For the text-containing cell, return its midpoint in [x, y] coordinate format. 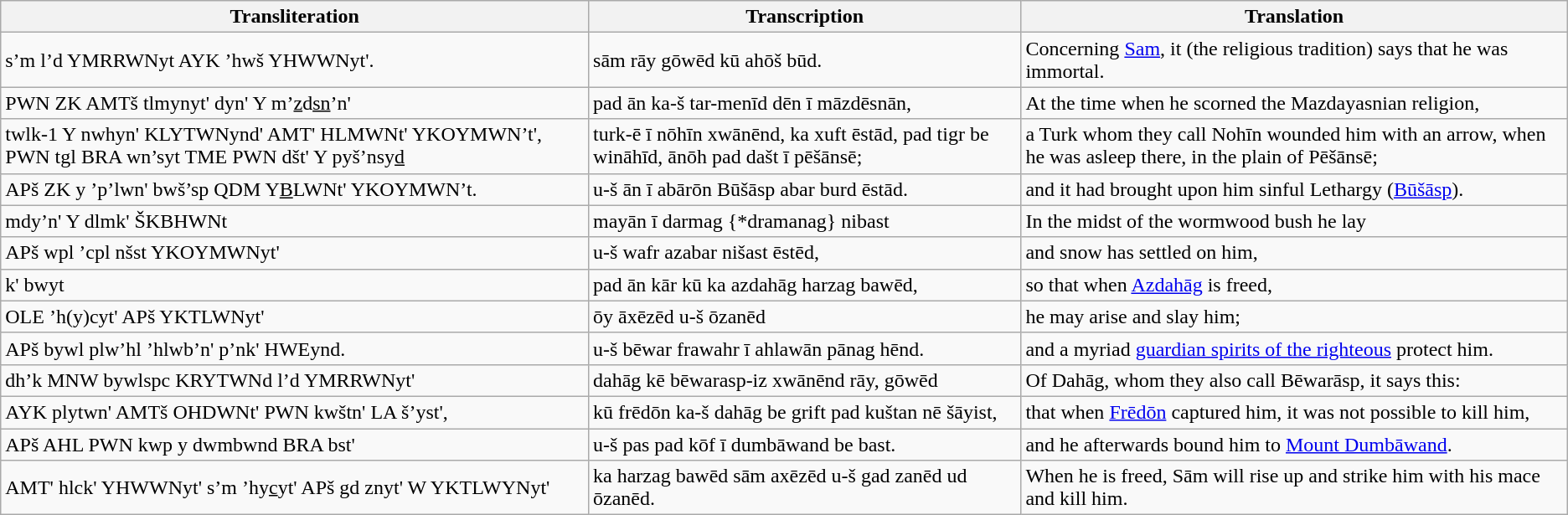
so that when Azdahāg is freed, [1294, 285]
and a myriad guardian spirits of the righteous protect him. [1294, 348]
pad ān kār kū ka azdahāg harzag bawēd, [805, 285]
dh’k MNW bywlspc KRYTWNd l’d YMRRWNyt' [295, 380]
APš ZK y ’p’lwn' bwš’sp QDM YBLWNt' YKOYMWN’t. [295, 189]
k' bwyt [295, 285]
ka harzag bawēd sām axēzēd u-š gad zanēd ud ōzanēd. [805, 487]
OLE ’h(y)cyt' APš YKTLWNyt' [295, 317]
and it had brought upon him sinful Lethargy (Būšāsp). [1294, 189]
APš bywl plw’hl ’hlwb’n' p’nk' HWEynd. [295, 348]
u-š ān ī abārōn Būšāsp abar burd ēstād. [805, 189]
mayān ī darmag {*dramanag} nibast [805, 221]
s’m l’d YMRRWNyt AYK ’hwš YHWWNyt'. [295, 60]
PWN ZK AMTš tlmynyt' dyn' Y m’zdsn’n' [295, 103]
that when Frēdōn captured him, it was not possible to kill him, [1294, 412]
and snow has settled on him, [1294, 253]
sām rāy gōwēd kū ahōš būd. [805, 60]
u-š bēwar frawahr ī ahlawān pānag hēnd. [805, 348]
At the time when he scorned the Mazdayasnian religion, [1294, 103]
turk-ē ī nōhīn xwānēnd, ka xuft ēstād, pad tigr be wināhīd, ānōh pad dašt ī pēšānsē; [805, 146]
mdy’n' Y dlmk' ŠKBHWNt [295, 221]
kū frēdōn ka-š dahāg be grift pad kuštan nē šāyist, [805, 412]
AMT' hlck' YHWWNyt' s’m ’hycyt' APš gd znyt' W YKTLWYNyt' [295, 487]
AYK plytwn' AMTš OHDWNt' PWN kwštn' LA š’yst', [295, 412]
dahāg kē bēwarasp-iz xwānēnd rāy, gōwēd [805, 380]
Translation [1294, 17]
u-š pas pad kōf ī dumbāwand be bast. [805, 445]
In the midst of the wormwood bush he lay [1294, 221]
Concerning Sam, it (the religious tradition) says that he was immortal. [1294, 60]
and he afterwards bound him to Mount Dumbāwand. [1294, 445]
Of Dahāg, whom they also call Bēwarāsp, it says this: [1294, 380]
a Turk whom they call Nohīn wounded him with an arrow, when he was asleep there, in the plain of Pēšānsē; [1294, 146]
APš AHL PWN kwp y dwmbwnd BRA bst' [295, 445]
ōy āxēzēd u-š ōzanēd [805, 317]
Transcription [805, 17]
APš wpl ’cpl nšst YKOYMWNyt' [295, 253]
twlk-1 Y nwhyn' KLYTWNynd' AMT' HLMWNt' YKOYMWN’t', PWN tgl BRA wn’syt TME PWN dšt' Y pyš’nsyd [295, 146]
u-š wafr azabar nišast ēstēd, [805, 253]
he may arise and slay him; [1294, 317]
When he is freed, Sām will rise up and strike him with his mace and kill him. [1294, 487]
Transliteration [295, 17]
pad ān ka-š tar-menīd dēn ī māzdēsnān, [805, 103]
